Determine the (X, Y) coordinate at the center of the cell enclosing the given text.  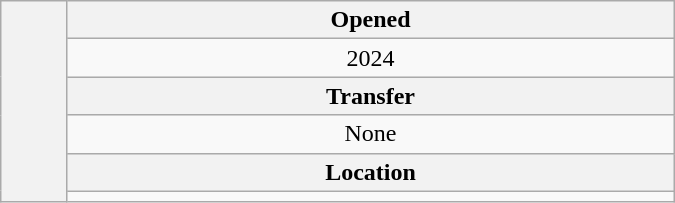
Opened (370, 20)
Location (370, 172)
2024 (370, 58)
Transfer (370, 96)
None (370, 134)
